Return the [x, y] coordinate for the center point of the cell that contains the specified text.  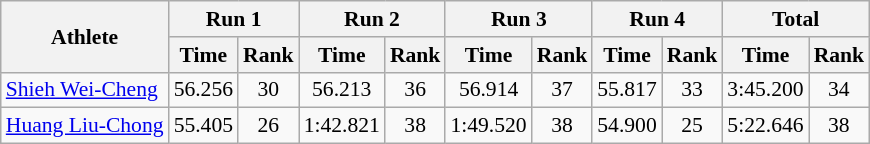
Athlete [85, 36]
Run 3 [518, 19]
Run 2 [372, 19]
1:42.821 [342, 126]
Run 4 [657, 19]
Total [796, 19]
26 [268, 126]
Shieh Wei-Cheng [85, 90]
1:49.520 [488, 126]
56.914 [488, 90]
36 [416, 90]
56.256 [204, 90]
Run 1 [234, 19]
Huang Liu-Chong [85, 126]
37 [562, 90]
56.213 [342, 90]
55.405 [204, 126]
34 [840, 90]
25 [692, 126]
54.900 [626, 126]
3:45.200 [765, 90]
5:22.646 [765, 126]
33 [692, 90]
30 [268, 90]
55.817 [626, 90]
